Pinpoint the cell where the given text exists, returning its (x, y) midpoint coordinate. 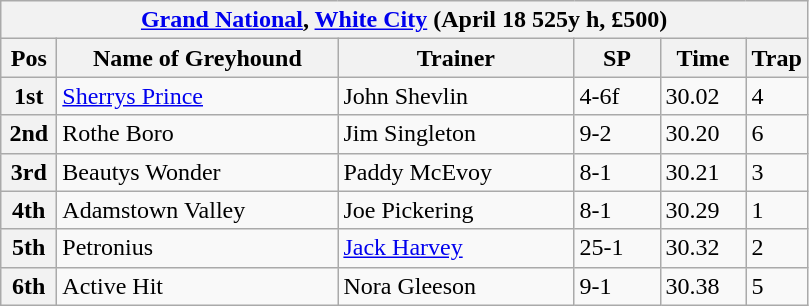
Trainer (456, 58)
3 (776, 172)
1 (776, 210)
Time (703, 58)
2nd (29, 134)
6th (29, 286)
Jim Singleton (456, 134)
30.38 (703, 286)
Rothe Boro (198, 134)
30.32 (703, 248)
6 (776, 134)
4th (29, 210)
John Shevlin (456, 96)
9-2 (617, 134)
Beautys Wonder (198, 172)
5 (776, 286)
9-1 (617, 286)
25-1 (617, 248)
2 (776, 248)
1st (29, 96)
Trap (776, 58)
Nora Gleeson (456, 286)
30.29 (703, 210)
Paddy McEvoy (456, 172)
Sherrys Prince (198, 96)
Name of Greyhound (198, 58)
Grand National, White City (April 18 525y h, £500) (404, 20)
30.21 (703, 172)
Pos (29, 58)
SP (617, 58)
5th (29, 248)
30.20 (703, 134)
3rd (29, 172)
4-6f (617, 96)
Active Hit (198, 286)
Petronius (198, 248)
4 (776, 96)
Jack Harvey (456, 248)
30.02 (703, 96)
Joe Pickering (456, 210)
Adamstown Valley (198, 210)
